Return (X, Y) of the center of cell containing provided text 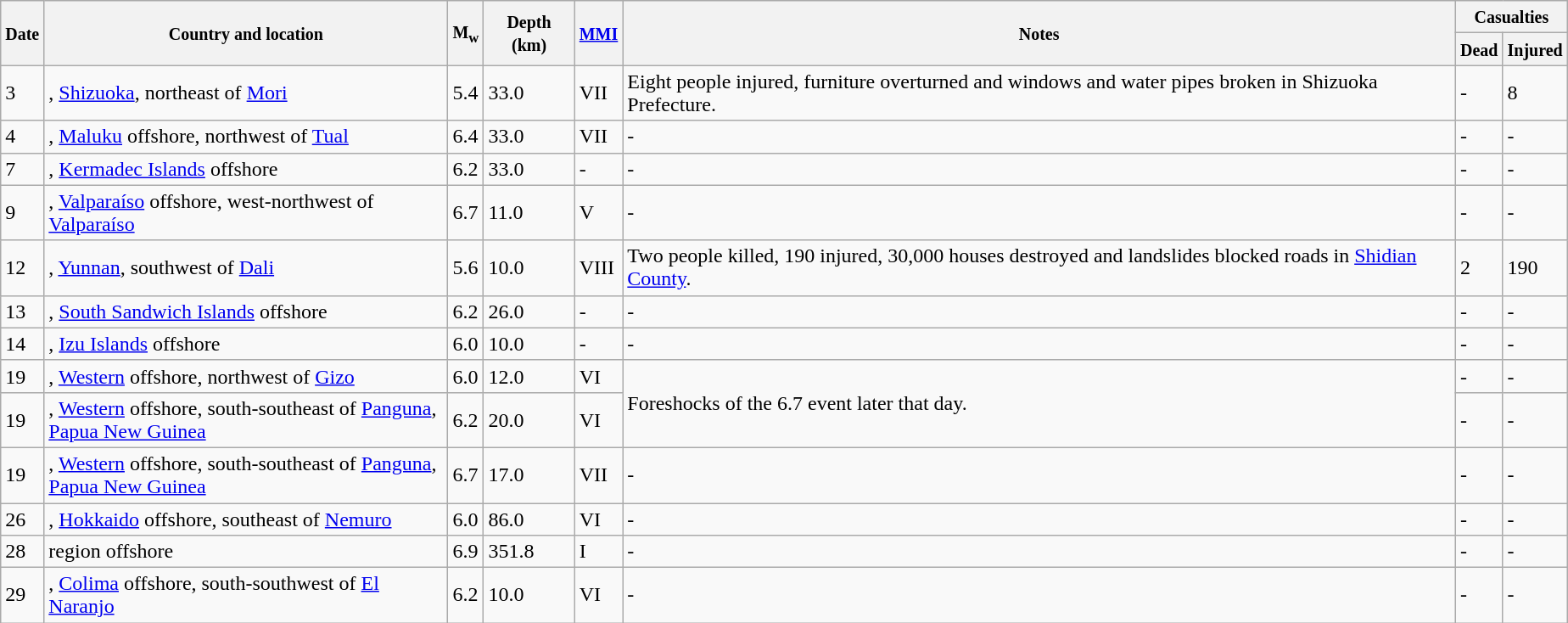
8 (1535, 93)
Foreshocks of the 6.7 event later that day. (1039, 404)
I (599, 552)
5.4 (466, 93)
Two people killed, 190 injured, 30,000 houses destroyed and landslides blocked roads in Shidian County. (1039, 268)
12.0 (529, 376)
Casualties (1511, 17)
region offshore (246, 552)
, Western offshore, northwest of Gizo (246, 376)
, Kermadec Islands offshore (246, 169)
, South Sandwich Islands offshore (246, 311)
MMI (599, 33)
Eight people injured, furniture overturned and windows and water pipes broken in Shizuoka Prefecture. (1039, 93)
, Valparaíso offshore, west-northwest of Valparaíso (246, 212)
Depth (km) (529, 33)
6.9 (466, 552)
Dead (1479, 49)
351.8 (529, 552)
VIII (599, 268)
, Shizuoka, northeast of Mori (246, 93)
, Colima offshore, south-southwest of El Naranjo (246, 596)
17.0 (529, 475)
29 (22, 596)
12 (22, 268)
11.0 (529, 212)
, Hokkaido offshore, southeast of Nemuro (246, 519)
4 (22, 137)
5.6 (466, 268)
V (599, 212)
26.0 (529, 311)
3 (22, 93)
, Maluku offshore, northwest of Tual (246, 137)
Date (22, 33)
2 (1479, 268)
28 (22, 552)
86.0 (529, 519)
, Izu Islands offshore (246, 344)
Country and location (246, 33)
20.0 (529, 419)
190 (1535, 268)
13 (22, 311)
Notes (1039, 33)
Injured (1535, 49)
26 (22, 519)
6.4 (466, 137)
7 (22, 169)
, Yunnan, southwest of Dali (246, 268)
Mw (466, 33)
14 (22, 344)
9 (22, 212)
